Scan for the cell matching the given text and deliver its [X, Y] coordinate at center. 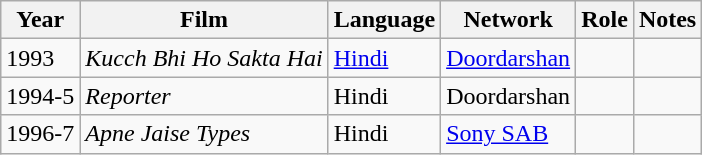
Reporter [204, 96]
Notes [667, 20]
Year [40, 20]
Apne Jaise Types [204, 134]
Kucch Bhi Ho Sakta Hai [204, 58]
1994-5 [40, 96]
Film [204, 20]
1993 [40, 58]
1996-7 [40, 134]
Role [605, 20]
Sony SAB [508, 134]
Language [384, 20]
Network [508, 20]
